For the text-containing cell, return its midpoint in [x, y] coordinate format. 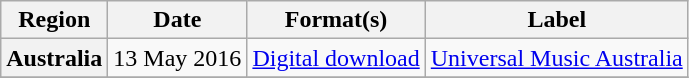
Australia [54, 58]
13 May 2016 [178, 58]
Universal Music Australia [556, 58]
Region [54, 20]
Label [556, 20]
Digital download [336, 58]
Date [178, 20]
Format(s) [336, 20]
